Determine the [X, Y] coordinate at the center of the cell enclosing the given text.  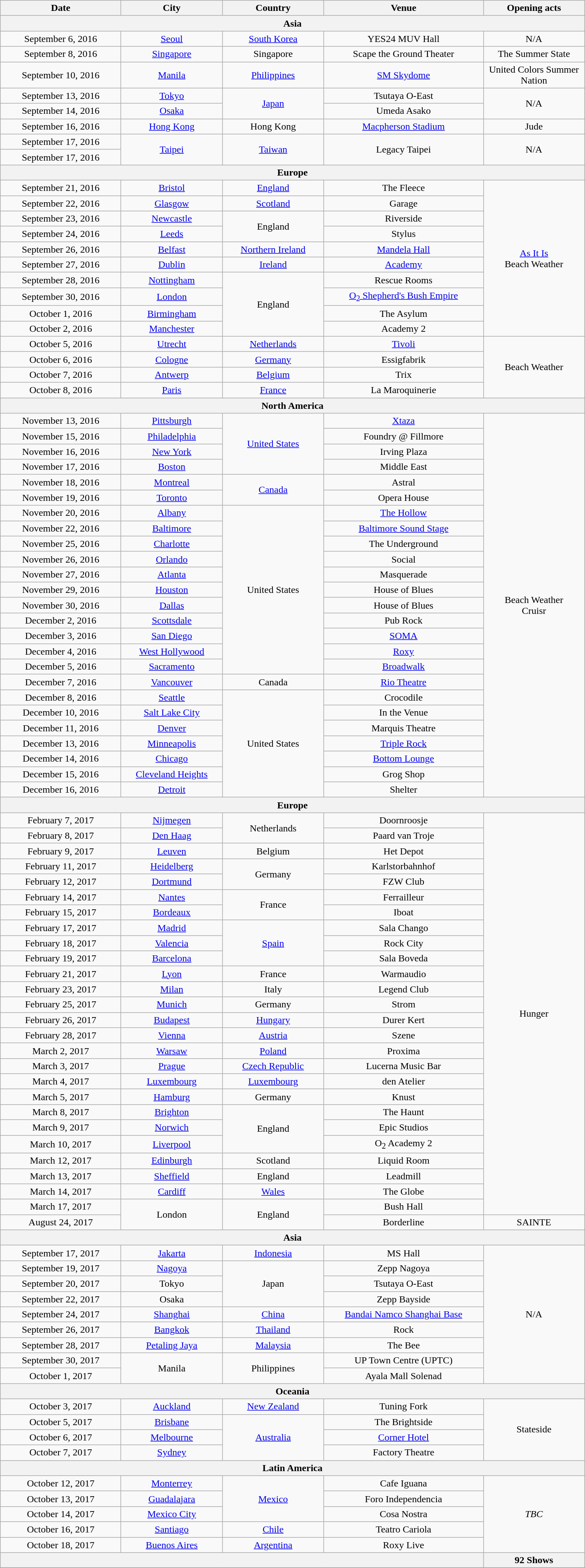
Nagoya [172, 1268]
Cosa Nostra [404, 1514]
Cologne [172, 359]
February 28, 2017 [61, 1035]
Tuning Fork [404, 1407]
Austria [273, 1035]
Sacramento [172, 667]
The Bee [404, 1345]
October 1, 2017 [61, 1376]
Liquid Room [404, 1161]
Doornroosje [404, 820]
February 17, 2017 [61, 928]
September 21, 2016 [61, 188]
Bottom Lounge [404, 759]
The Globe [404, 1191]
Thailand [273, 1330]
Taipei [172, 149]
Paris [172, 390]
Bordeaux [172, 913]
The Haunt [404, 1112]
Brighton [172, 1112]
Corner Hotel [404, 1437]
October 6, 2017 [61, 1437]
Australia [273, 1437]
Country [273, 8]
February 7, 2017 [61, 820]
Academy 2 [404, 329]
February 9, 2017 [61, 851]
Mexico City [172, 1514]
March 12, 2017 [61, 1161]
March 3, 2017 [61, 1066]
Albany [172, 513]
Opening acts [534, 8]
December 2, 2016 [61, 620]
Wales [273, 1191]
March 9, 2017 [61, 1128]
Strom [404, 1005]
November 25, 2016 [61, 544]
City [172, 8]
Legend Club [404, 989]
February 8, 2017 [61, 835]
Antwerp [172, 375]
November 20, 2016 [61, 513]
November 30, 2016 [61, 605]
October 6, 2016 [61, 359]
Warsaw [172, 1051]
September 20, 2017 [61, 1283]
Indonesia [273, 1253]
March 10, 2017 [61, 1144]
Roxy Live [404, 1545]
West Hollywood [172, 651]
Guadalajara [172, 1499]
Taiwan [273, 149]
Epic Studios [404, 1128]
Utrecht [172, 344]
Rio Theatre [404, 682]
Sheffield [172, 1176]
As It IsBeach Weather [534, 258]
Newcastle [172, 219]
Szene [404, 1035]
Vienna [172, 1035]
Marquis Theatre [404, 728]
Iboat [404, 913]
The Hollow [404, 513]
Mandela Hall [404, 249]
Roxy [404, 651]
den Atelier [404, 1081]
Salt Lake City [172, 713]
The Fleece [404, 188]
Sala Boveda [404, 959]
Astral [404, 482]
Warmaudio [404, 974]
Barcelona [172, 959]
October 16, 2017 [61, 1529]
Cleveland Heights [172, 774]
Baltimore [172, 528]
Grog Shop [404, 774]
China [273, 1315]
Rock City [404, 943]
Houston [172, 590]
Santiago [172, 1529]
Buenos Aires [172, 1545]
December 10, 2016 [61, 713]
October 13, 2017 [61, 1499]
September 28, 2017 [61, 1345]
Madrid [172, 928]
South Korea [273, 39]
Edinburgh [172, 1161]
Czech Republic [273, 1066]
September 26, 2016 [61, 249]
March 13, 2017 [61, 1176]
Hamburg [172, 1097]
September 22, 2016 [61, 203]
Montreal [172, 482]
October 5, 2017 [61, 1422]
SOMA [404, 636]
Cardiff [172, 1191]
December 4, 2016 [61, 651]
Chile [273, 1529]
November 13, 2016 [61, 421]
Stylus [404, 234]
Date [61, 8]
Umeda Asako [404, 111]
Teatro Cariola [404, 1529]
September 30, 2016 [61, 297]
Proxima [404, 1051]
Stateside [534, 1430]
December 14, 2016 [61, 759]
February 12, 2017 [61, 882]
92 Shows [534, 1560]
September 16, 2016 [61, 126]
Essigfabrik [404, 359]
In the Venue [404, 713]
Bristol [172, 188]
November 27, 2016 [61, 574]
November 15, 2016 [61, 436]
February 21, 2017 [61, 974]
December 11, 2016 [61, 728]
Valencia [172, 943]
February 26, 2017 [61, 1020]
December 16, 2016 [61, 789]
Baltimore Sound Stage [404, 528]
Rescue Rooms [404, 280]
Munich [172, 1005]
North America [292, 406]
La Maroquinerie [404, 390]
November 19, 2016 [61, 498]
United Colors Summer Nation [534, 75]
March 8, 2017 [61, 1112]
November 17, 2016 [61, 467]
Sydney [172, 1453]
Beach Weather [534, 367]
Garage [404, 203]
O2 Shepherd's Bush Empire [404, 297]
Detroit [172, 789]
Zepp Nagoya [404, 1268]
October 1, 2016 [61, 313]
Argentina [273, 1545]
Spain [273, 943]
Toronto [172, 498]
Leuven [172, 851]
SM Skydome [404, 75]
Shanghai [172, 1315]
September 28, 2016 [61, 280]
Jude [534, 126]
Seoul [172, 39]
Bangkok [172, 1330]
Middle East [404, 467]
October 8, 2016 [61, 390]
The Asylum [404, 313]
Masquerade [404, 574]
Crocodile [404, 697]
Factory Theatre [404, 1453]
Prague [172, 1066]
Hungary [273, 1020]
September 30, 2017 [61, 1361]
Social [404, 559]
Lucerna Music Bar [404, 1066]
Borderline [404, 1222]
February 14, 2017 [61, 897]
September 22, 2017 [61, 1299]
Nijmegen [172, 820]
Pittsburgh [172, 421]
Leeds [172, 234]
Cafe Iguana [404, 1483]
Italy [273, 989]
New Zealand [273, 1407]
Heidelberg [172, 866]
Foundry @ Fillmore [404, 436]
Atlanta [172, 574]
September 17, 2017 [61, 1253]
Dortmund [172, 882]
Monterrey [172, 1483]
Paard van Troje [404, 835]
Xtaza [404, 421]
Beach WeatherCruisr [534, 605]
Triple Rock [404, 743]
Milan [172, 989]
Glasgow [172, 203]
March 17, 2017 [61, 1207]
October 7, 2016 [61, 375]
Bush Hall [404, 1207]
Shelter [404, 789]
The Summer State [534, 54]
San Diego [172, 636]
February 19, 2017 [61, 959]
Sala Chango [404, 928]
September 8, 2016 [61, 54]
September 6, 2016 [61, 39]
Scottsdale [172, 620]
Opera House [404, 498]
Zepp Bayside [404, 1299]
Scape the Ground Theater [404, 54]
December 3, 2016 [61, 636]
March 2, 2017 [61, 1051]
Auckland [172, 1407]
SAINTE [534, 1222]
February 15, 2017 [61, 913]
October 18, 2017 [61, 1545]
November 16, 2016 [61, 452]
Denver [172, 728]
November 18, 2016 [61, 482]
New York [172, 452]
December 8, 2016 [61, 697]
March 4, 2017 [61, 1081]
February 18, 2017 [61, 943]
FZW Club [404, 882]
December 15, 2016 [61, 774]
Karlstorbahnhof [404, 866]
Macpherson Stadium [404, 126]
Irving Plaza [404, 452]
Philadelphia [172, 436]
Ferrailleur [404, 897]
Minneapolis [172, 743]
October 5, 2016 [61, 344]
October 14, 2017 [61, 1514]
Bandai Namco Shanghai Base [404, 1315]
Liverpool [172, 1144]
Petaling Jaya [172, 1345]
Venue [404, 8]
Melbourne [172, 1437]
September 26, 2017 [61, 1330]
Leadmill [404, 1176]
October 2, 2016 [61, 329]
Ireland [273, 265]
March 14, 2017 [61, 1191]
Poland [273, 1051]
March 5, 2017 [61, 1097]
Trix [404, 375]
Foro Independencia [404, 1499]
TBC [534, 1514]
Seattle [172, 697]
Norwich [172, 1128]
O2 Academy 2 [404, 1144]
September 24, 2017 [61, 1315]
The Underground [404, 544]
UP Town Centre (UPTC) [404, 1361]
September 27, 2016 [61, 265]
Riverside [404, 219]
Nottingham [172, 280]
Oceania [292, 1391]
December 5, 2016 [61, 667]
Birmingham [172, 313]
September 14, 2016 [61, 111]
February 11, 2017 [61, 866]
December 13, 2016 [61, 743]
September 19, 2017 [61, 1268]
Den Haag [172, 835]
Pub Rock [404, 620]
Broadwalk [404, 667]
Charlotte [172, 544]
Belfast [172, 249]
February 25, 2017 [61, 1005]
Mexico [273, 1499]
October 7, 2017 [61, 1453]
Hunger [534, 1013]
February 23, 2017 [61, 989]
MS Hall [404, 1253]
Tivoli [404, 344]
Malaysia [273, 1345]
Dublin [172, 265]
Academy [404, 265]
Latin America [292, 1468]
Chicago [172, 759]
Het Depot [404, 851]
Legacy Taipei [404, 149]
Nantes [172, 897]
December 7, 2016 [61, 682]
October 3, 2017 [61, 1407]
Northern Ireland [273, 249]
Vancouver [172, 682]
August 24, 2017 [61, 1222]
Rock [404, 1330]
September 23, 2016 [61, 219]
Brisbane [172, 1422]
Knust [404, 1097]
YES24 MUV Hall [404, 39]
Jakarta [172, 1253]
November 29, 2016 [61, 590]
Ayala Mall Solenad [404, 1376]
October 12, 2017 [61, 1483]
Boston [172, 467]
Dallas [172, 605]
September 10, 2016 [61, 75]
Lyon [172, 974]
Budapest [172, 1020]
The Brightside [404, 1422]
November 22, 2016 [61, 528]
September 24, 2016 [61, 234]
Manchester [172, 329]
September 13, 2016 [61, 96]
November 26, 2016 [61, 559]
Durer Kert [404, 1020]
Orlando [172, 559]
